For the text-containing cell, return its midpoint in [X, Y] coordinate format. 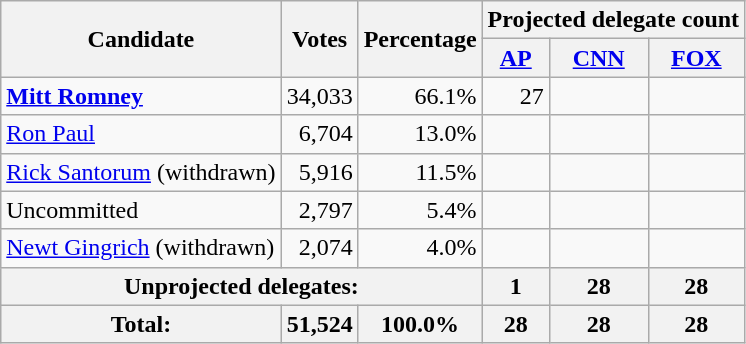
100.0% [420, 324]
11.5% [420, 172]
2,797 [320, 210]
Unprojected delegates: [242, 286]
Uncommitted [141, 210]
Ron Paul [141, 134]
6,704 [320, 134]
Mitt Romney [141, 96]
Total: [141, 324]
Newt Gingrich (withdrawn) [141, 248]
66.1% [420, 96]
Percentage [420, 39]
Candidate [141, 39]
Votes [320, 39]
CNN [598, 58]
27 [516, 96]
2,074 [320, 248]
AP [516, 58]
5,916 [320, 172]
13.0% [420, 134]
Rick Santorum (withdrawn) [141, 172]
51,524 [320, 324]
4.0% [420, 248]
Projected delegate count [614, 20]
FOX [696, 58]
34,033 [320, 96]
5.4% [420, 210]
1 [516, 286]
